Search for the cell housing the specified text and yield its [X, Y] center coordinate. 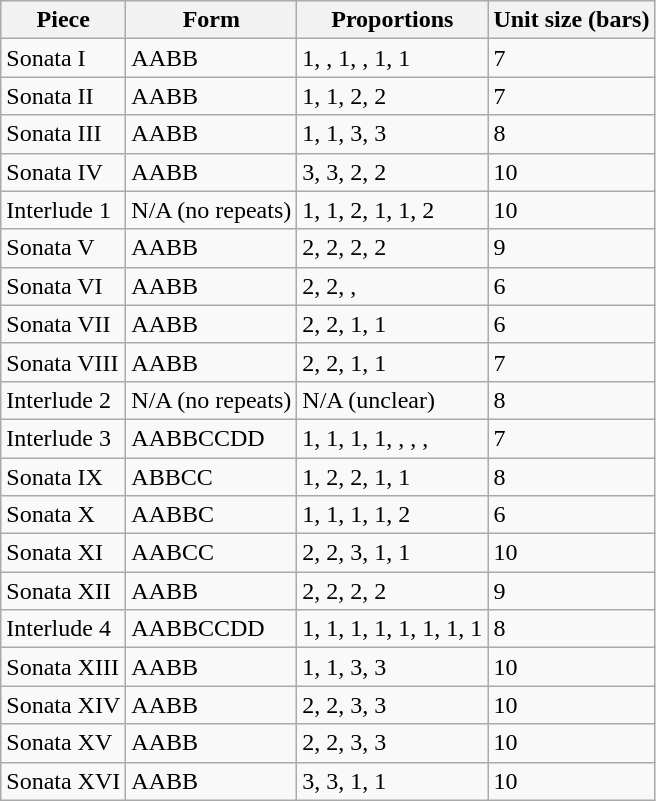
Sonata VII [64, 324]
Sonata XI [64, 553]
Proportions [392, 20]
2, 2, 3, 1, 1 [392, 553]
Sonata VIII [64, 362]
Piece [64, 20]
Sonata XVI [64, 781]
Sonata I [64, 58]
Interlude 3 [64, 438]
Interlude 4 [64, 629]
3, 3, 2, 2 [392, 172]
1, 1, 1, 1, , , , [392, 438]
1, 1, 1, 1, 1, 1, 1, 1 [392, 629]
AABBC [212, 515]
Sonata IX [64, 477]
Sonata V [64, 248]
Interlude 2 [64, 400]
AABCC [212, 553]
3, 3, 1, 1 [392, 781]
Sonata X [64, 515]
2, 2, , [392, 286]
Sonata XII [64, 591]
Unit size (bars) [572, 20]
1, 1, 1, 1, 2 [392, 515]
Sonata XIII [64, 667]
1, 1, 2, 2 [392, 96]
Interlude 1 [64, 210]
1, 1, 2, 1, 1, 2 [392, 210]
Sonata XIV [64, 705]
Sonata IV [64, 172]
Sonata XV [64, 743]
Sonata III [64, 134]
Sonata II [64, 96]
N/A (unclear) [392, 400]
1, , 1, , 1, 1 [392, 58]
ABBCC [212, 477]
Form [212, 20]
Sonata VI [64, 286]
1, 2, 2, 1, 1 [392, 477]
